Search for the cell housing the specified text and yield its [X, Y] center coordinate. 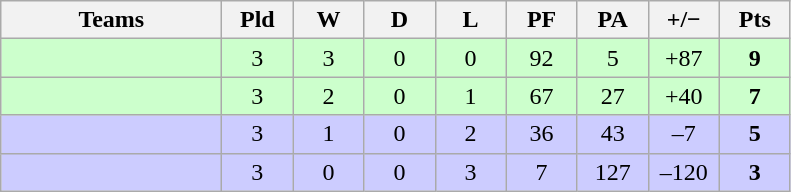
36 [542, 134]
PA [612, 20]
D [400, 20]
92 [542, 58]
127 [612, 172]
Pld [258, 20]
W [328, 20]
43 [612, 134]
PF [542, 20]
L [470, 20]
+87 [684, 58]
67 [542, 96]
+40 [684, 96]
+/− [684, 20]
–120 [684, 172]
Pts [754, 20]
9 [754, 58]
Teams [112, 20]
27 [612, 96]
–7 [684, 134]
